Return the [X, Y] coordinate for the center point of the cell that contains the specified text.  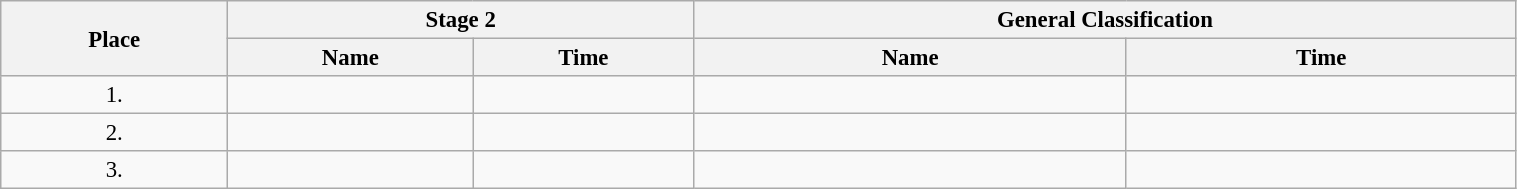
General Classification [1105, 20]
3. [114, 170]
Stage 2 [461, 20]
2. [114, 133]
1. [114, 95]
Place [114, 38]
